Find where the given text appears and provide that cell's center as (x, y) coordinate. 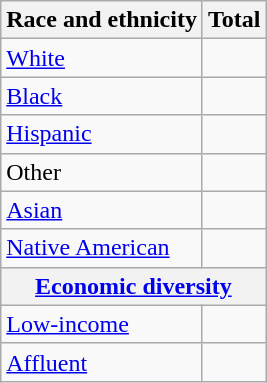
White (102, 58)
Native American (102, 248)
Affluent (102, 362)
Low-income (102, 324)
Total (234, 20)
Black (102, 96)
Other (102, 172)
Race and ethnicity (102, 20)
Asian (102, 210)
Economic diversity (134, 286)
Hispanic (102, 134)
